Determine the (x, y) coordinate at the center of the cell enclosing the given text.  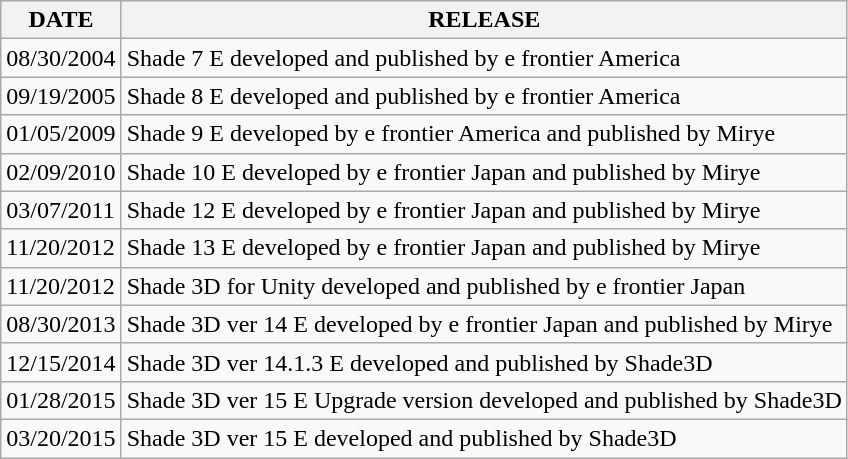
01/05/2009 (61, 134)
DATE (61, 20)
03/07/2011 (61, 210)
Shade 3D for Unity developed and published by e frontier Japan (484, 286)
Shade 10 E developed by e frontier Japan and published by Mirye (484, 172)
03/20/2015 (61, 438)
Shade 12 E developed by e frontier Japan and published by Mirye (484, 210)
Shade 9 E developed by e frontier America and published by Mirye (484, 134)
09/19/2005 (61, 96)
08/30/2013 (61, 324)
Shade 3D ver 15 E developed and published by Shade3D (484, 438)
Shade 3D ver 14.1.3 E developed and published by Shade3D (484, 362)
Shade 7 E developed and published by e frontier America (484, 58)
08/30/2004 (61, 58)
Shade 3D ver 15 E Upgrade version developed and published by Shade3D (484, 400)
RELEASE (484, 20)
Shade 8 E developed and published by e frontier America (484, 96)
Shade 13 E developed by e frontier Japan and published by Mirye (484, 248)
01/28/2015 (61, 400)
Shade 3D ver 14 E developed by e frontier Japan and published by Mirye (484, 324)
02/09/2010 (61, 172)
12/15/2014 (61, 362)
